Find where the given text appears and provide that cell's center as [x, y] coordinate. 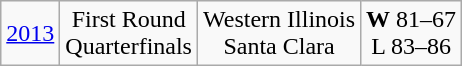
First RoundQuarterfinals [129, 34]
2013 [30, 34]
W 81–67L 83–86 [412, 34]
Western IllinoisSanta Clara [278, 34]
